Return the [x, y] coordinate for the center point of the cell that contains the specified text.  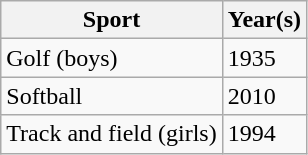
Year(s) [264, 20]
1994 [264, 134]
2010 [264, 96]
Track and field (girls) [112, 134]
Softball [112, 96]
1935 [264, 58]
Golf (boys) [112, 58]
Sport [112, 20]
